Pinpoint the cell where the given text exists, returning its (x, y) midpoint coordinate. 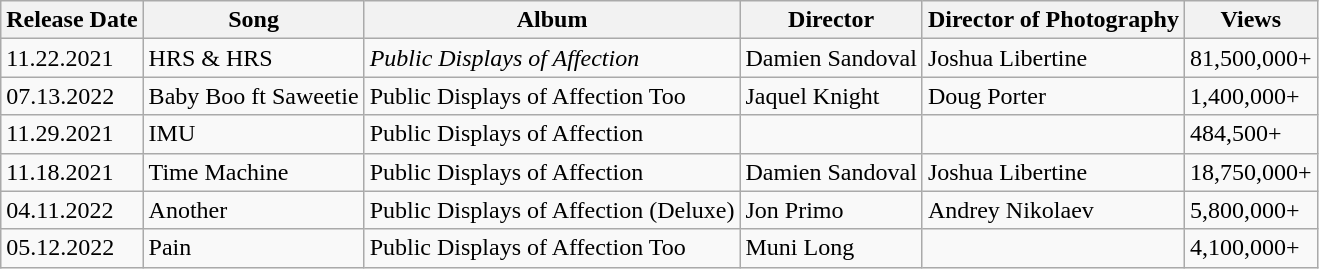
11.18.2021 (72, 172)
Public Displays of Affection (Deluxe) (552, 210)
Time Machine (254, 172)
Pain (254, 248)
Release Date (72, 20)
Baby Boo ft Saweetie (254, 96)
484,500+ (1252, 134)
Song (254, 20)
11.22.2021 (72, 58)
Views (1252, 20)
Director (831, 20)
Director of Photography (1053, 20)
4,100,000+ (1252, 248)
IMU (254, 134)
04.11.2022 (72, 210)
Muni Long (831, 248)
Jaquel Knight (831, 96)
5,800,000+ (1252, 210)
Andrey Nikolaev (1053, 210)
Doug Porter (1053, 96)
1,400,000+ (1252, 96)
11.29.2021 (72, 134)
81,500,000+ (1252, 58)
18,750,000+ (1252, 172)
Another (254, 210)
HRS & HRS (254, 58)
Jon Primo (831, 210)
07.13.2022 (72, 96)
05.12.2022 (72, 248)
Album (552, 20)
